Output the [X, Y] coordinate of the center of the cell containing the given text.  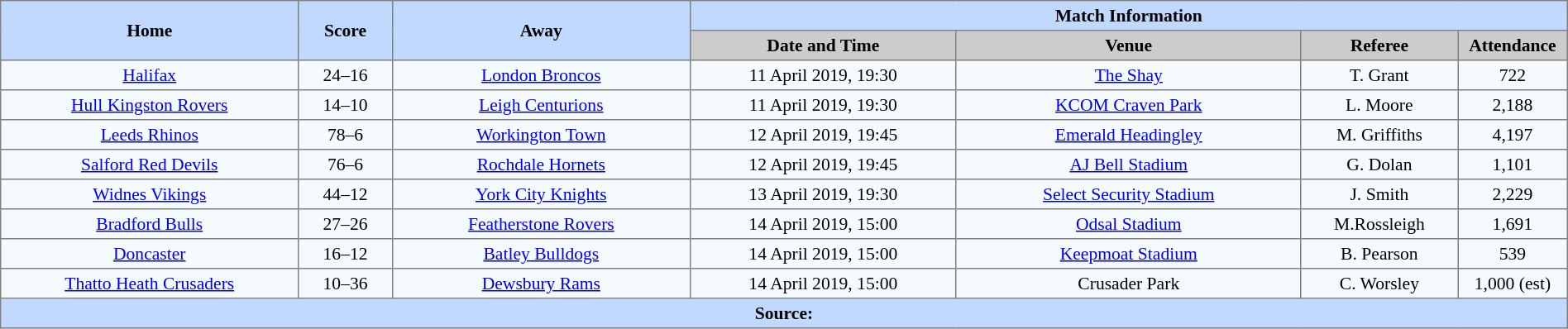
Emerald Headingley [1128, 135]
Batley Bulldogs [541, 254]
M. Griffiths [1379, 135]
14–10 [346, 105]
Rochdale Hornets [541, 164]
The Shay [1128, 75]
Source: [784, 313]
Away [541, 31]
Halifax [150, 75]
Salford Red Devils [150, 164]
Venue [1128, 45]
27–26 [346, 224]
76–6 [346, 164]
Score [346, 31]
Featherstone Rovers [541, 224]
Crusader Park [1128, 284]
Referee [1379, 45]
Thatto Heath Crusaders [150, 284]
Match Information [1128, 16]
Hull Kingston Rovers [150, 105]
York City Knights [541, 194]
AJ Bell Stadium [1128, 164]
Widnes Vikings [150, 194]
1,000 (est) [1513, 284]
1,691 [1513, 224]
Keepmoat Stadium [1128, 254]
Bradford Bulls [150, 224]
16–12 [346, 254]
Workington Town [541, 135]
Doncaster [150, 254]
B. Pearson [1379, 254]
Odsal Stadium [1128, 224]
London Broncos [541, 75]
24–16 [346, 75]
Dewsbury Rams [541, 284]
Attendance [1513, 45]
G. Dolan [1379, 164]
44–12 [346, 194]
C. Worsley [1379, 284]
Home [150, 31]
Leigh Centurions [541, 105]
722 [1513, 75]
KCOM Craven Park [1128, 105]
J. Smith [1379, 194]
Select Security Stadium [1128, 194]
10–36 [346, 284]
M.Rossleigh [1379, 224]
13 April 2019, 19:30 [823, 194]
2,188 [1513, 105]
539 [1513, 254]
78–6 [346, 135]
T. Grant [1379, 75]
2,229 [1513, 194]
Leeds Rhinos [150, 135]
1,101 [1513, 164]
4,197 [1513, 135]
L. Moore [1379, 105]
Date and Time [823, 45]
